Search for the cell housing the specified text and yield its [X, Y] center coordinate. 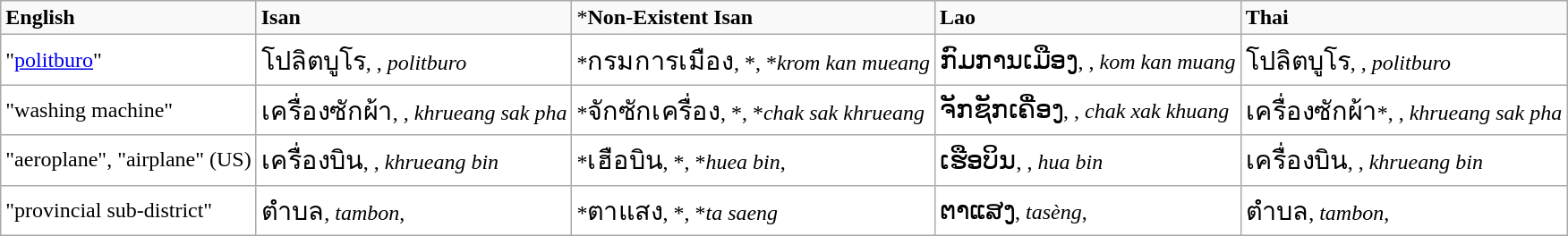
เครื่องซักผ้า, , khrueang sak pha [413, 110]
English [129, 18]
*จักซักเครื่อง, *, *chak sak khrueang [754, 110]
"washing machine" [129, 110]
*Non-Existent Isan [754, 18]
*เฮือบิน, *, *huea bin, [754, 160]
"politburo" [129, 60]
ເຮືອບິນ, , hua bin [1088, 160]
ກົມການເມືອງ, , kom kan muang [1088, 60]
"aeroplane", "airplane" (US) [129, 160]
เครื่องซักผ้า*, , khrueang sak pha [1403, 110]
ຈັກຊັກເຄື່ອງ, , chak xak khuang [1088, 110]
Isan [413, 18]
*ตาแสง, *, *ta saeng [754, 210]
"provincial sub-district" [129, 210]
Lao [1088, 18]
ຕາແສງ, tasèng, [1088, 210]
Thai [1403, 18]
*กรมการเมือง, *, *krom kan mueang [754, 60]
